Capture the cell that displays the provided text and extract its [x, y] central coordinate. 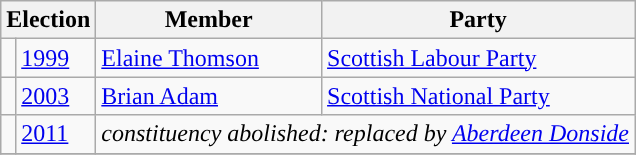
Scottish Labour Party [478, 58]
Election [48, 20]
1999 [56, 58]
Party [478, 20]
2003 [56, 96]
Scottish National Party [478, 96]
Brian Adam [209, 96]
Elaine Thomson [209, 58]
constituency abolished: replaced by Aberdeen Donside [366, 134]
Member [209, 20]
2011 [56, 134]
